Scan for the cell matching the given text and deliver its (X, Y) coordinate at center. 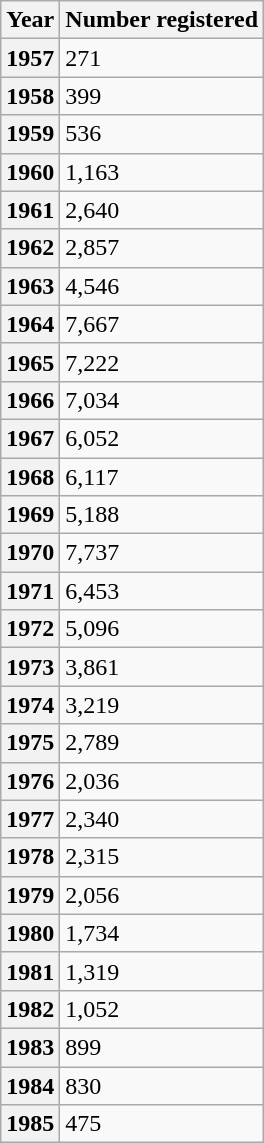
536 (162, 134)
Year (30, 20)
7,737 (162, 553)
5,096 (162, 629)
1982 (30, 1009)
1962 (30, 248)
830 (162, 1085)
7,667 (162, 324)
1973 (30, 667)
1,319 (162, 971)
1959 (30, 134)
6,052 (162, 438)
1972 (30, 629)
1957 (30, 58)
2,340 (162, 819)
1976 (30, 781)
1967 (30, 438)
1971 (30, 591)
4,546 (162, 286)
1978 (30, 857)
6,453 (162, 591)
2,315 (162, 857)
1984 (30, 1085)
1966 (30, 400)
1965 (30, 362)
1,734 (162, 933)
6,117 (162, 477)
2,036 (162, 781)
1981 (30, 971)
3,861 (162, 667)
1,163 (162, 172)
3,219 (162, 705)
399 (162, 96)
1960 (30, 172)
1974 (30, 705)
1977 (30, 819)
475 (162, 1124)
1983 (30, 1047)
1963 (30, 286)
1964 (30, 324)
Number registered (162, 20)
271 (162, 58)
7,222 (162, 362)
1979 (30, 895)
2,857 (162, 248)
1975 (30, 743)
1980 (30, 933)
1961 (30, 210)
899 (162, 1047)
2,789 (162, 743)
5,188 (162, 515)
1968 (30, 477)
1,052 (162, 1009)
2,640 (162, 210)
7,034 (162, 400)
1969 (30, 515)
1970 (30, 553)
1958 (30, 96)
2,056 (162, 895)
1985 (30, 1124)
